Determine the [X, Y] coordinate at the center of the cell enclosing the given text.  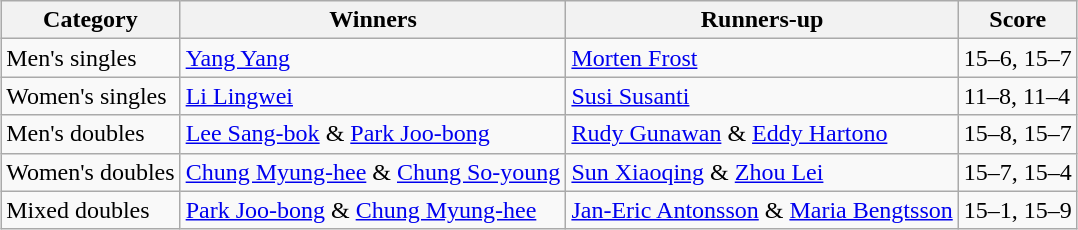
Jan-Eric Antonsson & Maria Bengtsson [762, 210]
Li Lingwei [373, 96]
Lee Sang-bok & Park Joo-bong [373, 134]
15–6, 15–7 [1018, 58]
Susi Susanti [762, 96]
Yang Yang [373, 58]
15–7, 15–4 [1018, 172]
Men's singles [90, 58]
Chung Myung-hee & Chung So-young [373, 172]
15–1, 15–9 [1018, 210]
Winners [373, 20]
Women's doubles [90, 172]
Sun Xiaoqing & Zhou Lei [762, 172]
Score [1018, 20]
Women's singles [90, 96]
Category [90, 20]
Rudy Gunawan & Eddy Hartono [762, 134]
Mixed doubles [90, 210]
Runners-up [762, 20]
Morten Frost [762, 58]
11–8, 11–4 [1018, 96]
15–8, 15–7 [1018, 134]
Men's doubles [90, 134]
Park Joo-bong & Chung Myung-hee [373, 210]
